Determine the [X, Y] coordinate at the center of the cell enclosing the given text.  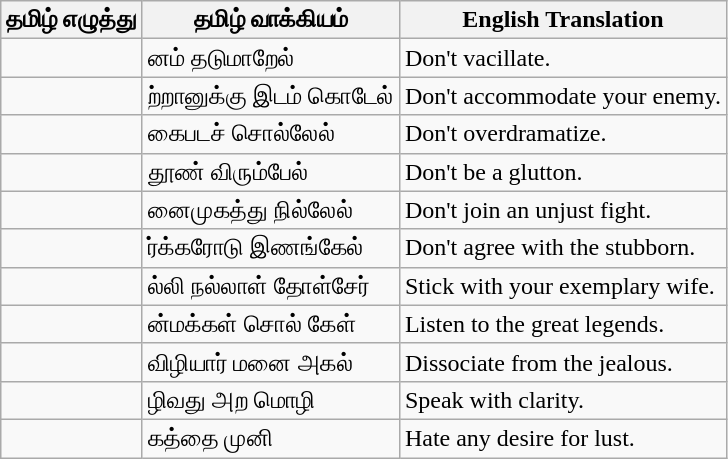
னம் தடுமாறேல் [270, 58]
Don't overdramatize. [562, 134]
English Translation [562, 20]
Don't join an unjust fight. [562, 210]
ர்க்கரோடு இணங்கேல் [270, 248]
தமிழ் வாக்கியம் [270, 20]
ழிவது அற மொழி [270, 400]
கத்தை முனி [270, 438]
Listen to the great legends. [562, 324]
ன்மக்கள் சொல் கேள் [270, 324]
ல்லி நல்லாள் தோள்சேர் [270, 286]
Stick with your exemplary wife. [562, 286]
Don't vacillate. [562, 58]
Speak with clarity. [562, 400]
Dissociate from the jealous. [562, 362]
Don't be a glutton. [562, 172]
தூண் விரும்பேல் [270, 172]
Don't accommodate your enemy. [562, 96]
Hate any desire for lust. [562, 438]
Don't agree with the stubborn. [562, 248]
தமிழ் எழுத்து [72, 20]
னைமுகத்து நில்லேல் [270, 210]
விழியார் மனை அகல் [270, 362]
ற்றானுக்கு இடம் கொடேல் [270, 96]
கைபடச் சொல்லேல் [270, 134]
